From the cell containing the given text, extract its center point as [X, Y] coordinate. 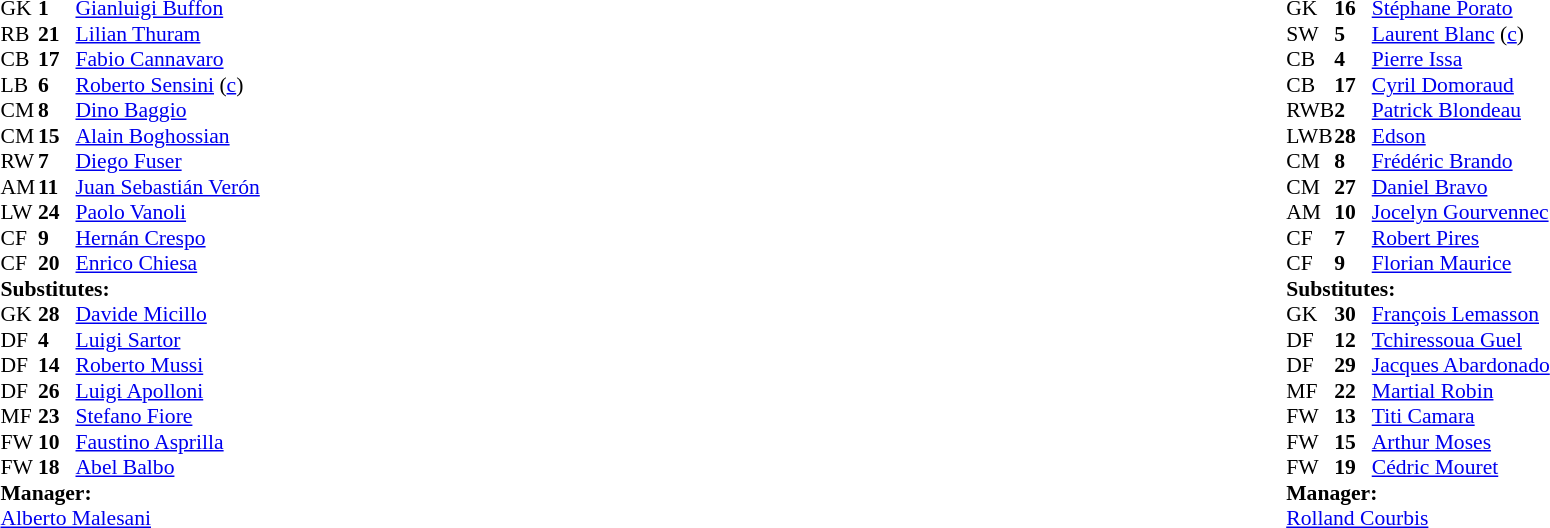
13 [1353, 417]
Luigi Apolloni [168, 391]
5 [1353, 34]
SW [1310, 34]
30 [1353, 315]
Tchiressoua Guel [1461, 340]
14 [57, 365]
Faustino Asprilla [168, 442]
Pierre Issa [1461, 59]
6 [57, 85]
Roberto Sensini (c) [168, 85]
François Lemasson [1461, 315]
Hernán Crespo [168, 238]
11 [57, 187]
2 [1353, 111]
Lilian Thuram [168, 34]
Frédéric Brando [1461, 161]
Luigi Sartor [168, 340]
Stefano Fiore [168, 417]
26 [57, 391]
24 [57, 213]
Cédric Mouret [1461, 467]
Martial Robin [1461, 391]
Edson [1461, 136]
Abel Balbo [168, 467]
Jocelyn Gourvennec [1461, 213]
Patrick Blondeau [1461, 111]
22 [1353, 391]
Diego Fuser [168, 161]
Fabio Cannavaro [168, 59]
Arthur Moses [1461, 442]
Roberto Mussi [168, 365]
LWB [1310, 136]
Enrico Chiesa [168, 263]
Alain Boghossian [168, 136]
19 [1353, 467]
Daniel Bravo [1461, 187]
RWB [1310, 111]
Laurent Blanc (c) [1461, 34]
RB [19, 34]
27 [1353, 187]
18 [57, 467]
21 [57, 34]
20 [57, 263]
Juan Sebastián Verón [168, 187]
Davide Micillo [168, 315]
Robert Pires [1461, 238]
LW [19, 213]
Dino Baggio [168, 111]
29 [1353, 365]
Jacques Abardonado [1461, 365]
RW [19, 161]
LB [19, 85]
Titi Camara [1461, 417]
Florian Maurice [1461, 263]
12 [1353, 340]
23 [57, 417]
Paolo Vanoli [168, 213]
Cyril Domoraud [1461, 85]
